Scan for the cell matching the given text and deliver its (x, y) coordinate at center. 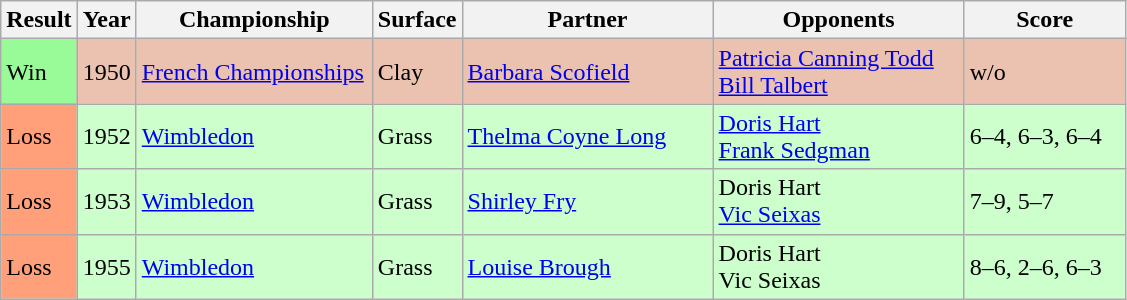
6–4, 6–3, 6–4 (1044, 136)
Barbara Scofield (588, 72)
Doris Hart Frank Sedgman (838, 136)
Win (39, 72)
1950 (106, 72)
Result (39, 20)
French Championships (254, 72)
Thelma Coyne Long (588, 136)
Louise Brough (588, 266)
Year (106, 20)
8–6, 2–6, 6–3 (1044, 266)
Championship (254, 20)
Opponents (838, 20)
Clay (417, 72)
1955 (106, 266)
Partner (588, 20)
Patricia Canning Todd Bill Talbert (838, 72)
1953 (106, 202)
w/o (1044, 72)
1952 (106, 136)
7–9, 5–7 (1044, 202)
Surface (417, 20)
Shirley Fry (588, 202)
Score (1044, 20)
